Locate the cell with the specified text and output its (X, Y) center coordinate. 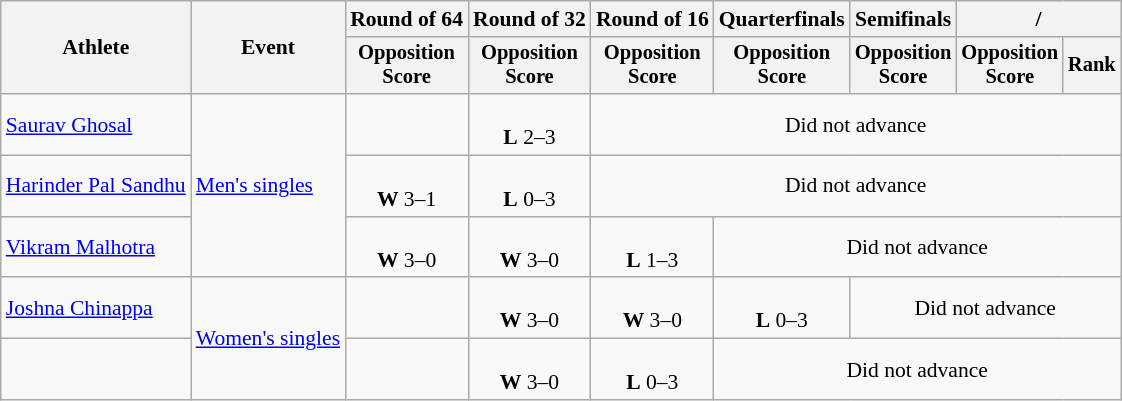
Round of 64 (406, 19)
/ (1038, 19)
Quarterfinals (782, 19)
W 3–1 (406, 186)
Joshna Chinappa (96, 308)
Men's singles (268, 186)
Harinder Pal Sandhu (96, 186)
Semifinals (904, 19)
Rank (1092, 66)
Women's singles (268, 339)
Round of 32 (530, 19)
Round of 16 (652, 19)
Event (268, 48)
Vikram Malhotra (96, 248)
Athlete (96, 48)
L 2–3 (530, 124)
L 1–3 (652, 248)
Saurav Ghosal (96, 124)
